Extract the [X, Y] coordinate from the center of the cell holding the provided text.  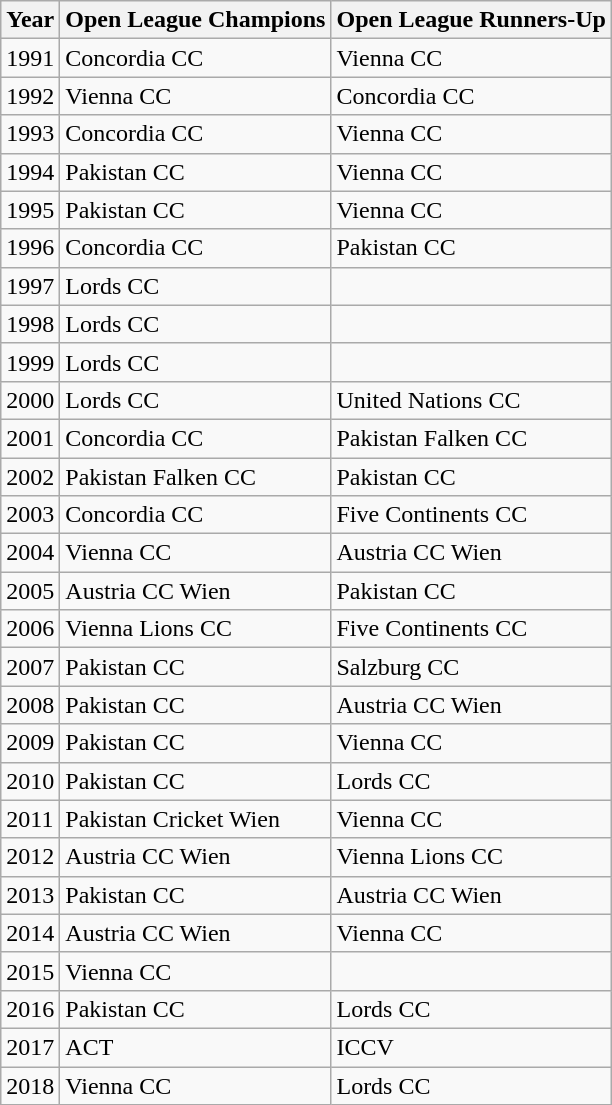
2008 [30, 705]
1992 [30, 96]
2003 [30, 515]
2010 [30, 781]
1994 [30, 172]
Pakistan Cricket Wien [196, 819]
2015 [30, 971]
2012 [30, 857]
2014 [30, 933]
2007 [30, 667]
1996 [30, 248]
2018 [30, 1085]
2011 [30, 819]
ICCV [471, 1047]
2004 [30, 553]
Year [30, 20]
2006 [30, 629]
2009 [30, 743]
2016 [30, 1009]
Open League Champions [196, 20]
1999 [30, 362]
2013 [30, 895]
1991 [30, 58]
1995 [30, 210]
United Nations CC [471, 400]
2005 [30, 591]
1993 [30, 134]
Salzburg CC [471, 667]
2001 [30, 438]
1997 [30, 286]
2017 [30, 1047]
2000 [30, 400]
ACT [196, 1047]
1998 [30, 324]
2002 [30, 477]
Open League Runners-Up [471, 20]
